Search for the cell housing the specified text and yield its (X, Y) center coordinate. 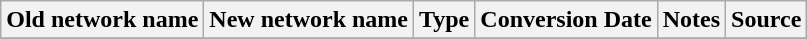
Conversion Date (566, 20)
Notes (691, 20)
Source (766, 20)
Old network name (102, 20)
Type (444, 20)
New network name (309, 20)
